Return [x, y] of the center of cell containing provided text 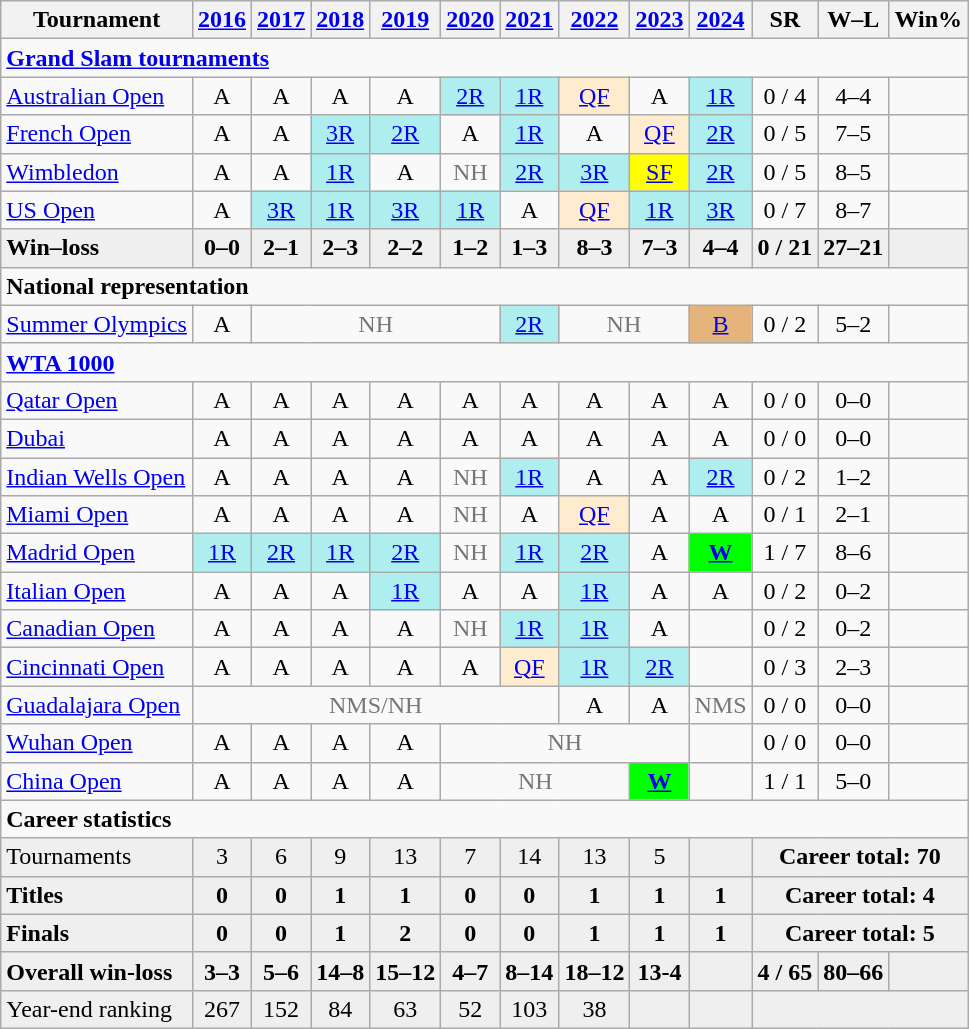
Tournaments [97, 857]
Career total: 70 [860, 857]
4–7 [470, 971]
Career total: 5 [860, 933]
2 [406, 933]
3–3 [222, 971]
7–5 [854, 134]
Wuhan Open [97, 743]
63 [406, 1009]
14 [530, 857]
9 [340, 857]
Canadian Open [97, 629]
13-4 [660, 971]
Madrid Open [97, 553]
2020 [470, 20]
5–6 [282, 971]
2–2 [406, 248]
3 [222, 857]
27–21 [854, 248]
0 / 4 [785, 96]
2022 [594, 20]
7 [470, 857]
52 [470, 1009]
NMS [720, 705]
French Open [97, 134]
8–7 [854, 210]
8–5 [854, 172]
Career statistics [484, 819]
2018 [340, 20]
Guadalajara Open [97, 705]
SR [785, 20]
5–0 [854, 781]
WTA 1000 [484, 362]
Wimbledon [97, 172]
Win–loss [97, 248]
84 [340, 1009]
18–12 [594, 971]
103 [530, 1009]
National representation [484, 286]
W–L [854, 20]
8–6 [854, 553]
Finals [97, 933]
267 [222, 1009]
2023 [660, 20]
5 [660, 857]
Overall win-loss [97, 971]
6 [282, 857]
Australian Open [97, 96]
Grand Slam tournaments [484, 58]
2024 [720, 20]
Year-end ranking [97, 1009]
38 [594, 1009]
8–3 [594, 248]
Miami Open [97, 515]
7–3 [660, 248]
2017 [282, 20]
4 / 65 [785, 971]
8–14 [530, 971]
Italian Open [97, 591]
Tournament [97, 20]
Dubai [97, 438]
Cincinnati Open [97, 667]
2021 [530, 20]
Career total: 4 [860, 895]
15–12 [406, 971]
0 / 7 [785, 210]
152 [282, 1009]
1 / 1 [785, 781]
1 / 7 [785, 553]
Indian Wells Open [97, 477]
1–3 [530, 248]
China Open [97, 781]
80–66 [854, 971]
2016 [222, 20]
Win% [928, 20]
2019 [406, 20]
Qatar Open [97, 400]
B [720, 324]
14–8 [340, 971]
0 / 3 [785, 667]
0 / 1 [785, 515]
US Open [97, 210]
SF [660, 172]
Titles [97, 895]
Summer Olympics [97, 324]
0 / 21 [785, 248]
5–2 [854, 324]
NMS/NH [375, 705]
